Output the [x, y] coordinate of the center of the cell containing the given text.  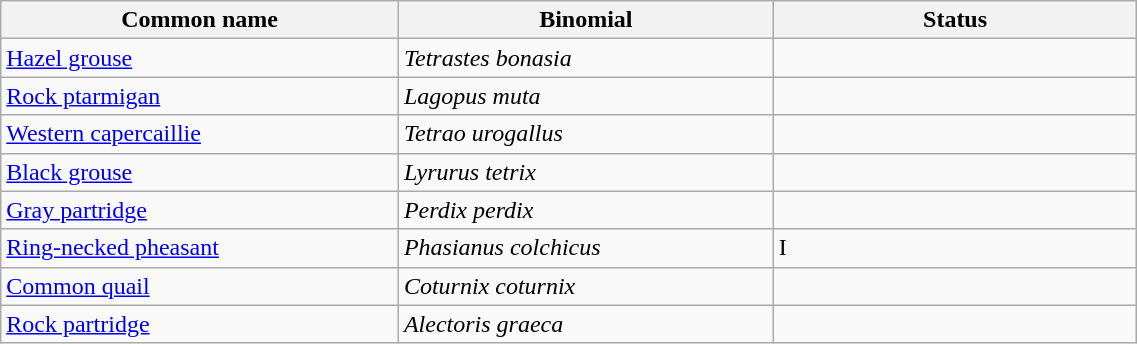
Lagopus muta [586, 96]
Binomial [586, 20]
Western capercaillie [200, 134]
I [955, 248]
Tetrao urogallus [586, 134]
Gray partridge [200, 210]
Ring-necked pheasant [200, 248]
Status [955, 20]
Common quail [200, 286]
Hazel grouse [200, 58]
Rock partridge [200, 324]
Phasianus colchicus [586, 248]
Lyrurus tetrix [586, 172]
Black grouse [200, 172]
Tetrastes bonasia [586, 58]
Alectoris graeca [586, 324]
Rock ptarmigan [200, 96]
Common name [200, 20]
Perdix perdix [586, 210]
Coturnix coturnix [586, 286]
